Return (X, Y) of the center of cell containing provided text 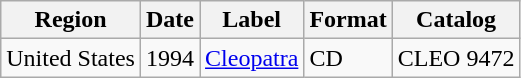
Cleopatra (252, 58)
United States (71, 58)
CD (348, 58)
CLEO 9472 (456, 58)
Label (252, 20)
Format (348, 20)
Catalog (456, 20)
Date (170, 20)
1994 (170, 58)
Region (71, 20)
